Find where the given text appears and provide that cell's center as [X, Y] coordinate. 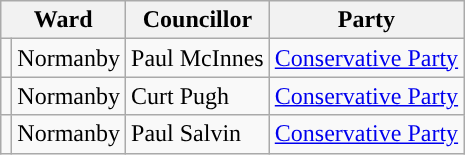
Party [366, 20]
Councillor [198, 20]
Ward [64, 20]
Paul McInnes [198, 58]
Curt Pugh [198, 96]
Paul Salvin [198, 134]
